Locate the cell with the specified text and output its [X, Y] center coordinate. 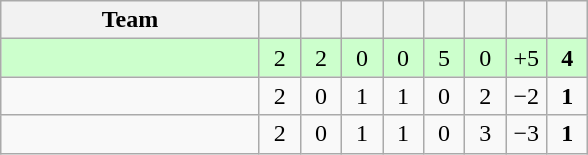
3 [486, 134]
4 [568, 58]
+5 [526, 58]
Team [130, 20]
5 [444, 58]
−3 [526, 134]
−2 [526, 96]
